Locate the cell with the specified text and output its [X, Y] center coordinate. 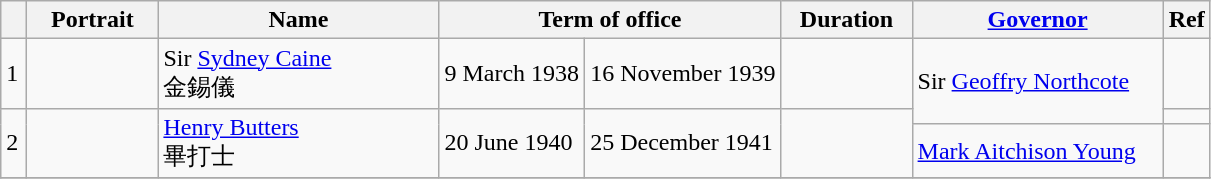
16 November 1939 [683, 74]
20 June 1940 [512, 143]
Sir Geoffry Northcote [1038, 82]
1 [14, 74]
Portrait [92, 20]
Governor [1038, 20]
2 [14, 143]
Mark Aitchison Young [1038, 151]
Term of office [610, 20]
Henry Butters畢打士 [298, 143]
Duration [846, 20]
25 December 1941 [683, 143]
9 March 1938 [512, 74]
Ref [1186, 20]
Name [298, 20]
Sir Sydney Caine金錫儀 [298, 74]
